Find where the given text appears and provide that cell's center as [X, Y] coordinate. 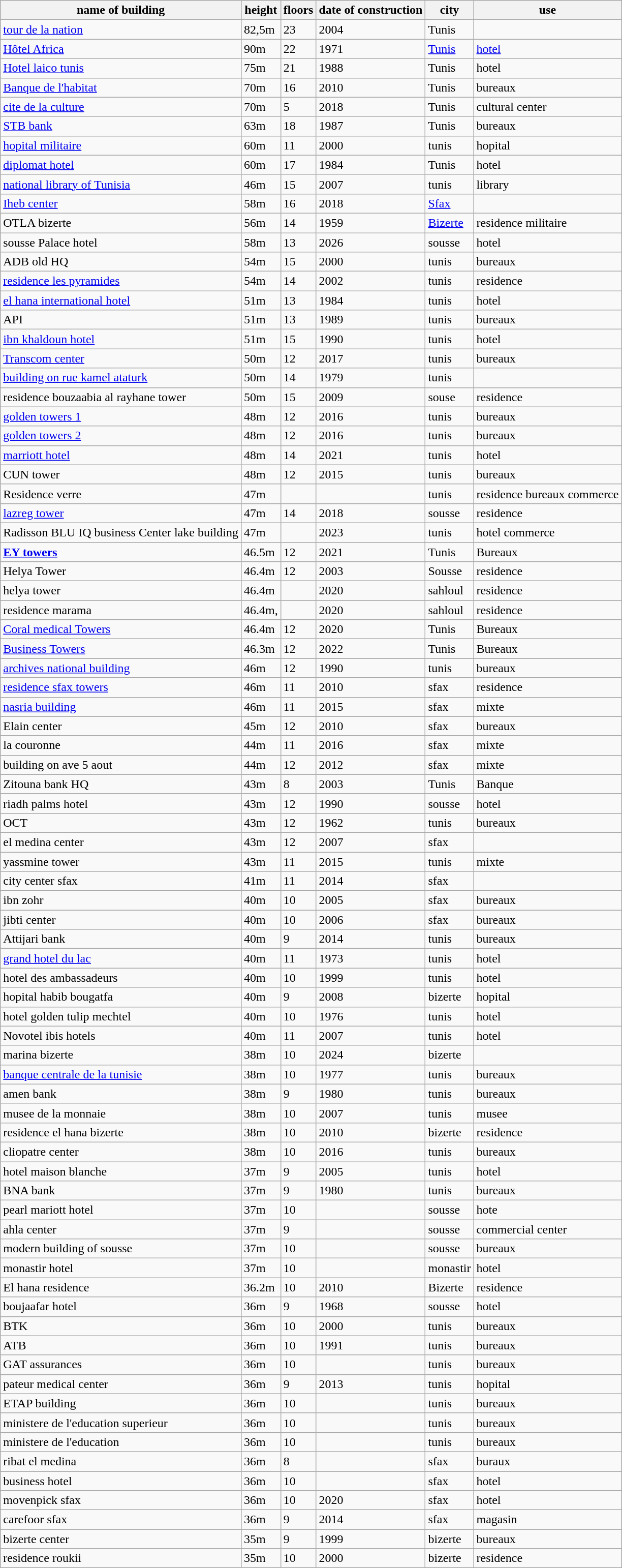
la couronne [121, 745]
cultural center [548, 107]
golden towers 2 [121, 436]
musee de la monnaie [121, 1113]
residence marama [121, 610]
1976 [371, 1016]
helya tower [121, 591]
45m [261, 726]
Banque [548, 784]
46.5m [261, 552]
pateur medical center [121, 1384]
city [449, 10]
jibti center [121, 920]
pearl mariott hotel [121, 1210]
hotel maison blanche [121, 1171]
1973 [371, 958]
5 [298, 107]
nasria building [121, 707]
17 [298, 165]
1989 [371, 320]
CUN tower [121, 474]
EY towers [121, 552]
hotel commerce [548, 532]
marina bizerte [121, 1055]
Iheb center [121, 203]
63m [261, 126]
height [261, 10]
1971 [371, 49]
monastir hotel [121, 1268]
36.2m [261, 1287]
OTLA bizerte [121, 223]
musee [548, 1113]
75m [261, 68]
date of construction [371, 10]
building on ave 5 aout [121, 765]
cliopatre center [121, 1152]
sousse Palace hotel [121, 243]
23 [298, 29]
1988 [371, 68]
use [548, 10]
residence roukii [121, 1558]
archives national building [121, 668]
21 [298, 68]
amen bank [121, 1094]
library [548, 184]
2023 [371, 532]
golden towers 1 [121, 416]
el hana international hotel [121, 300]
residence les pyramides [121, 281]
2022 [371, 649]
2026 [371, 243]
residence bureaux commerce [548, 494]
name of building [121, 10]
Zitouna bank HQ [121, 784]
souse [449, 397]
1991 [371, 1345]
Elain center [121, 726]
residence bouzaabia al rayhane tower [121, 397]
business hotel [121, 1481]
building on rue kamel ataturk [121, 378]
2008 [371, 997]
OCT [121, 823]
ibn zohr [121, 900]
2006 [371, 920]
commercial center [548, 1229]
el medina center [121, 842]
56m [261, 223]
STB bank [121, 126]
2004 [371, 29]
monastir [449, 1268]
Radisson BLU IQ business Center lake building [121, 532]
Banque de l'habitat [121, 87]
hopital militaire [121, 145]
1959 [371, 223]
41m [261, 881]
city center sfax [121, 881]
ADB old HQ [121, 262]
Coral medical Towers [121, 629]
18 [298, 126]
API [121, 320]
floors [298, 10]
1962 [371, 823]
Novotel ibis hotels [121, 1036]
ribat el medina [121, 1461]
hotel golden tulip mechtel [121, 1016]
2012 [371, 765]
90m [261, 49]
movenpick sfax [121, 1500]
2013 [371, 1384]
Transcom center [121, 358]
residence el hana bizerte [121, 1132]
82,5m [261, 29]
buraux [548, 1461]
El hana residence [121, 1287]
2017 [371, 358]
national library of Tunisia [121, 184]
22 [298, 49]
hote [548, 1210]
marriott hotel [121, 455]
residence militaire [548, 223]
BNA bank [121, 1191]
magasin [548, 1520]
Hotel laico tunis [121, 68]
yassmine tower [121, 862]
hopital habib bougatfa [121, 997]
ATB [121, 1345]
Sfax [449, 203]
diplomat hotel [121, 165]
46.4m, [261, 610]
2009 [371, 397]
Helya Tower [121, 571]
Business Towers [121, 649]
ibn khaldoun hotel [121, 339]
carefoor sfax [121, 1520]
residence sfax towers [121, 687]
Residence verre [121, 494]
1977 [371, 1074]
GAT assurances [121, 1365]
2002 [371, 281]
1987 [371, 126]
hotel des ambassadeurs [121, 978]
Attijari bank [121, 939]
boujaafar hotel [121, 1307]
46.3m [261, 649]
bizerte center [121, 1539]
1979 [371, 378]
modern building of sousse [121, 1249]
Sousse [449, 571]
cite de la culture [121, 107]
ministere de l'education [121, 1442]
ETAP building [121, 1403]
ministere de l'education superieur [121, 1423]
grand hotel du lac [121, 958]
1968 [371, 1307]
tour de la nation [121, 29]
riadh palms hotel [121, 803]
banque centrale de la tunisie [121, 1074]
BTK [121, 1326]
2024 [371, 1055]
Hôtel Africa [121, 49]
lazreg tower [121, 513]
ahla center [121, 1229]
